Pinpoint the cell where the given text exists, returning its [x, y] midpoint coordinate. 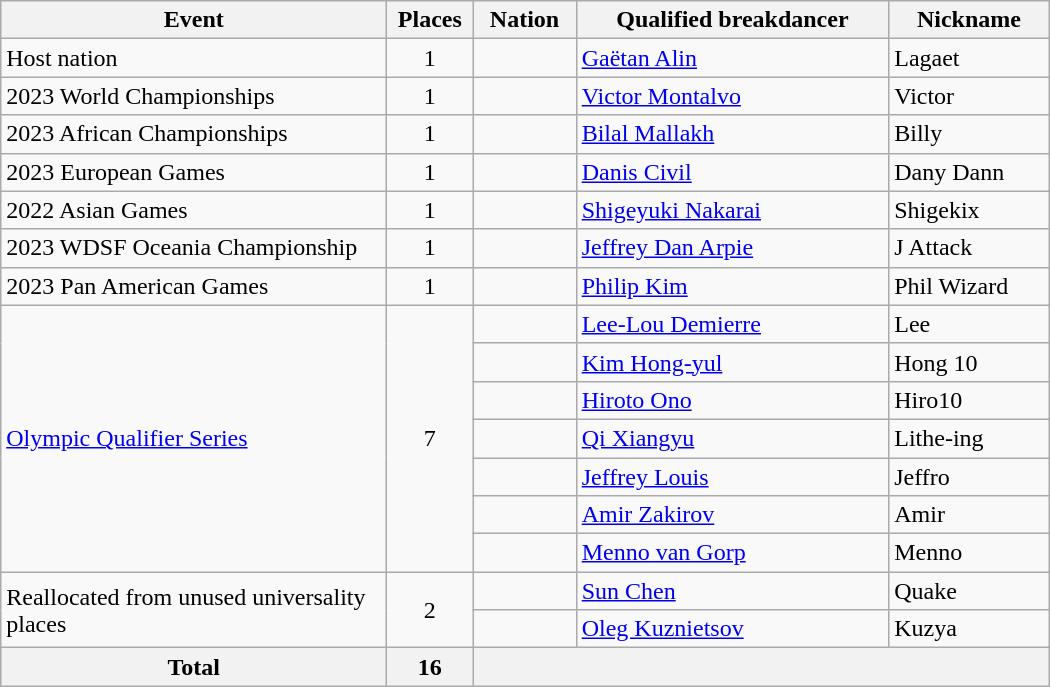
2023 WDSF Oceania Championship [194, 248]
Dany Dann [970, 172]
Host nation [194, 58]
Total [194, 667]
Jeffro [970, 477]
Nation [524, 20]
Hiro10 [970, 400]
Oleg Kuznietsov [732, 629]
Menno [970, 553]
Philip Kim [732, 286]
Victor [970, 96]
Shigekix [970, 210]
7 [430, 438]
2 [430, 610]
Gaëtan Alin [732, 58]
Lagaet [970, 58]
Amir Zakirov [732, 515]
2023 World Championships [194, 96]
2023 African Championships [194, 134]
Amir [970, 515]
Billy [970, 134]
16 [430, 667]
Jeffrey Louis [732, 477]
Hong 10 [970, 362]
J Attack [970, 248]
Kuzya [970, 629]
Danis Civil [732, 172]
Qualified breakdancer [732, 20]
Event [194, 20]
Sun Chen [732, 591]
Places [430, 20]
2022 Asian Games [194, 210]
Qi Xiangyu [732, 438]
Shigeyuki Nakarai [732, 210]
Kim Hong-yul [732, 362]
2023 Pan American Games [194, 286]
Lithe-ing [970, 438]
Jeffrey Dan Arpie [732, 248]
Quake [970, 591]
Nickname [970, 20]
Victor Montalvo [732, 96]
Olympic Qualifier Series [194, 438]
Bilal Mallakh [732, 134]
Menno van Gorp [732, 553]
Hiroto Ono [732, 400]
Lee [970, 324]
Phil Wizard [970, 286]
2023 European Games [194, 172]
Lee-Lou Demierre [732, 324]
Reallocated from unused universality places [194, 610]
